Pinpoint the cell where the given text exists, returning its (X, Y) midpoint coordinate. 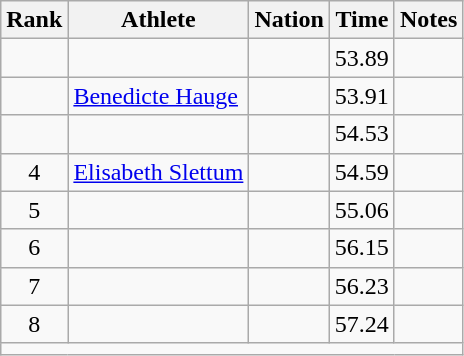
55.06 (362, 210)
Time (362, 20)
Rank (34, 20)
54.53 (362, 134)
54.59 (362, 172)
56.23 (362, 286)
Notes (428, 20)
6 (34, 248)
57.24 (362, 324)
56.15 (362, 248)
Athlete (158, 20)
7 (34, 286)
Nation (289, 20)
5 (34, 210)
4 (34, 172)
53.91 (362, 96)
Elisabeth Slettum (158, 172)
8 (34, 324)
Benedicte Hauge (158, 96)
53.89 (362, 58)
